Pinpoint the cell where the given text exists, returning its [X, Y] midpoint coordinate. 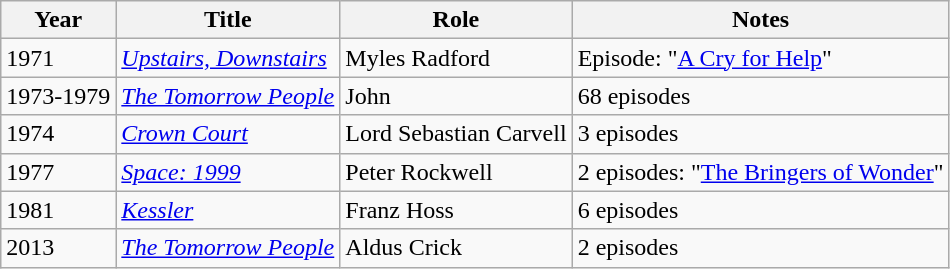
Role [456, 20]
2 episodes: "The Bringers of Wonder" [760, 172]
Crown Court [228, 134]
68 episodes [760, 96]
Upstairs, Downstairs [228, 58]
Aldus Crick [456, 248]
2013 [58, 248]
1981 [58, 210]
Title [228, 20]
2 episodes [760, 248]
Space: 1999 [228, 172]
Franz Hoss [456, 210]
1974 [58, 134]
3 episodes [760, 134]
1977 [58, 172]
John [456, 96]
Myles Radford [456, 58]
Peter Rockwell [456, 172]
1973-1979 [58, 96]
Kessler [228, 210]
Lord Sebastian Carvell [456, 134]
Episode: "A Cry for Help" [760, 58]
1971 [58, 58]
Notes [760, 20]
6 episodes [760, 210]
Year [58, 20]
